Locate the cell with the specified text and output its [x, y] center coordinate. 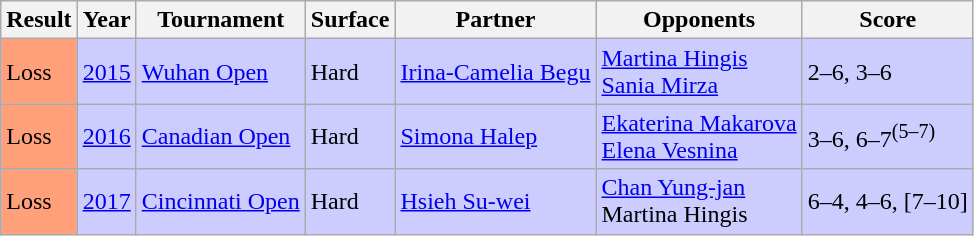
Chan Yung-jan Martina Hingis [699, 202]
Cincinnati Open [220, 202]
Hsieh Su-wei [496, 202]
Opponents [699, 20]
Partner [496, 20]
3–6, 6–7(5–7) [888, 136]
Surface [350, 20]
2017 [106, 202]
Score [888, 20]
Canadian Open [220, 136]
Martina Hingis Sania Mirza [699, 72]
Irina-Camelia Begu [496, 72]
2016 [106, 136]
2–6, 3–6 [888, 72]
Result [39, 20]
Ekaterina Makarova Elena Vesnina [699, 136]
Tournament [220, 20]
Year [106, 20]
2015 [106, 72]
6–4, 4–6, [7–10] [888, 202]
Wuhan Open [220, 72]
Simona Halep [496, 136]
